For the text-containing cell, return its midpoint in [X, Y] coordinate format. 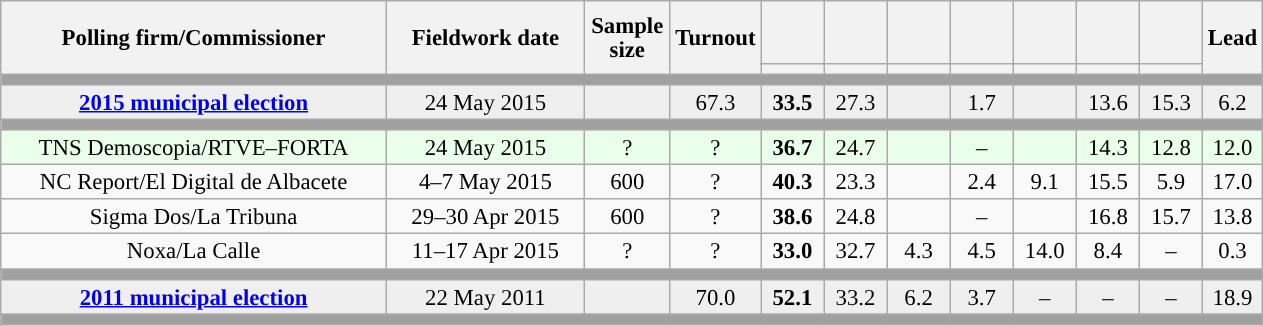
15.3 [1170, 102]
36.7 [792, 148]
14.0 [1044, 252]
67.3 [716, 102]
Fieldwork date [485, 38]
18.9 [1232, 296]
12.8 [1170, 148]
15.5 [1108, 182]
Lead [1232, 38]
2011 municipal election [194, 296]
70.0 [716, 296]
23.3 [856, 182]
2.4 [982, 182]
2015 municipal election [194, 102]
11–17 Apr 2015 [485, 252]
Noxa/La Calle [194, 252]
Sigma Dos/La Tribuna [194, 218]
14.3 [1108, 148]
17.0 [1232, 182]
52.1 [792, 296]
38.6 [792, 218]
Sample size [627, 38]
24.7 [856, 148]
4–7 May 2015 [485, 182]
22 May 2011 [485, 296]
4.5 [982, 252]
27.3 [856, 102]
13.6 [1108, 102]
33.0 [792, 252]
4.3 [918, 252]
29–30 Apr 2015 [485, 218]
33.2 [856, 296]
0.3 [1232, 252]
Turnout [716, 38]
13.8 [1232, 218]
12.0 [1232, 148]
40.3 [792, 182]
3.7 [982, 296]
5.9 [1170, 182]
24.8 [856, 218]
NC Report/El Digital de Albacete [194, 182]
15.7 [1170, 218]
1.7 [982, 102]
32.7 [856, 252]
TNS Demoscopia/RTVE–FORTA [194, 148]
16.8 [1108, 218]
Polling firm/Commissioner [194, 38]
33.5 [792, 102]
9.1 [1044, 182]
8.4 [1108, 252]
